Locate the cell with the specified text and output its (X, Y) center coordinate. 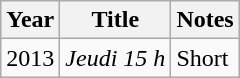
Notes (205, 20)
2013 (30, 58)
Short (205, 58)
Jeudi 15 h (116, 58)
Title (116, 20)
Year (30, 20)
